From the cell containing the given text, extract its center point as (x, y) coordinate. 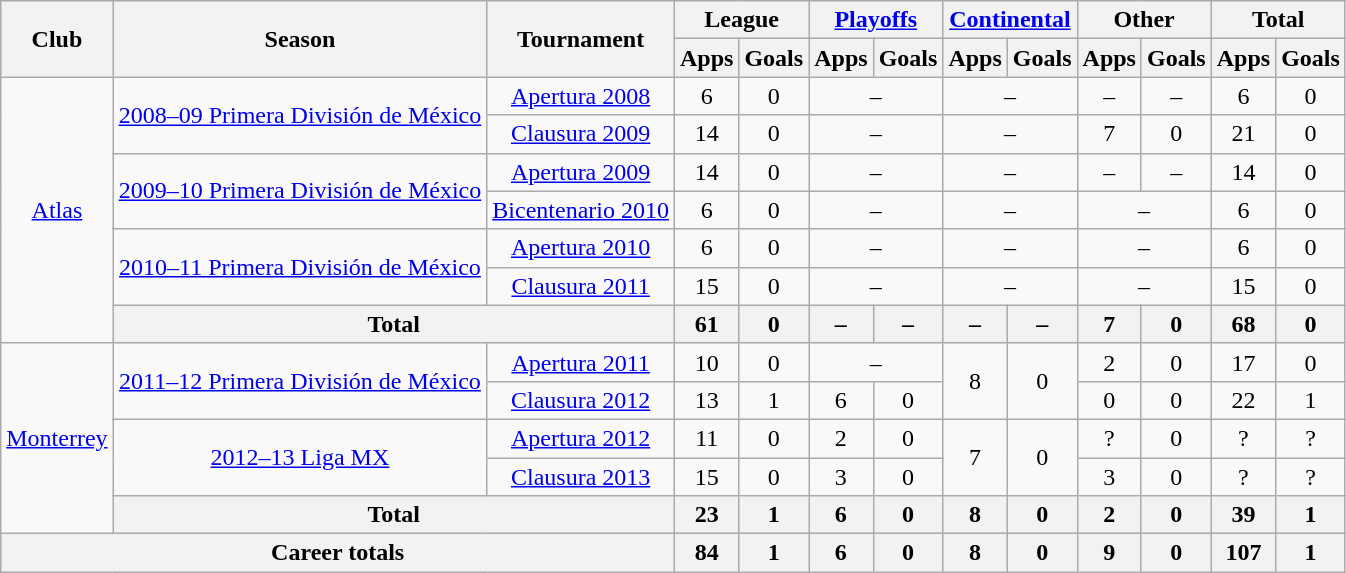
Apertura 2012 (581, 438)
Monterrey (57, 438)
Tournament (581, 39)
68 (1243, 324)
84 (706, 553)
2009–10 Primera División de México (300, 191)
22 (1243, 400)
Clausura 2012 (581, 400)
10 (706, 362)
23 (706, 515)
11 (706, 438)
Bicentenario 2010 (581, 210)
Apertura 2009 (581, 172)
Career totals (338, 553)
Club (57, 39)
13 (706, 400)
Apertura 2011 (581, 362)
Other (1144, 20)
Apertura 2008 (581, 96)
League (741, 20)
17 (1243, 362)
Atlas (57, 210)
Apertura 2010 (581, 248)
Continental (1010, 20)
2011–12 Primera División de México (300, 381)
Clausura 2011 (581, 286)
39 (1243, 515)
Clausura 2009 (581, 134)
61 (706, 324)
21 (1243, 134)
2008–09 Primera División de México (300, 115)
Playoffs (876, 20)
Clausura 2013 (581, 477)
2010–11 Primera División de México (300, 267)
107 (1243, 553)
Season (300, 39)
2012–13 Liga MX (300, 457)
9 (1109, 553)
